Search for the cell housing the specified text and yield its (X, Y) center coordinate. 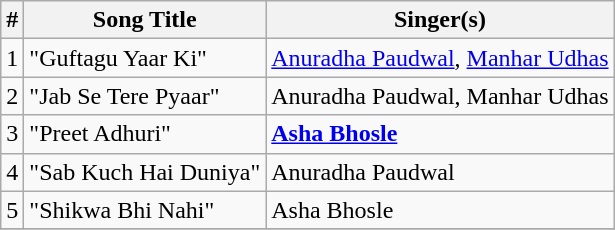
3 (12, 134)
"Guftagu Yaar Ki" (145, 58)
2 (12, 96)
5 (12, 210)
"Jab Se Tere Pyaar" (145, 96)
1 (12, 58)
4 (12, 172)
Song Title (145, 20)
"Shikwa Bhi Nahi" (145, 210)
"Sab Kuch Hai Duniya" (145, 172)
"Preet Adhuri" (145, 134)
Singer(s) (440, 20)
# (12, 20)
Anuradha Paudwal (440, 172)
